Provide the (X, Y) coordinate of the cell's center where the given text is located.  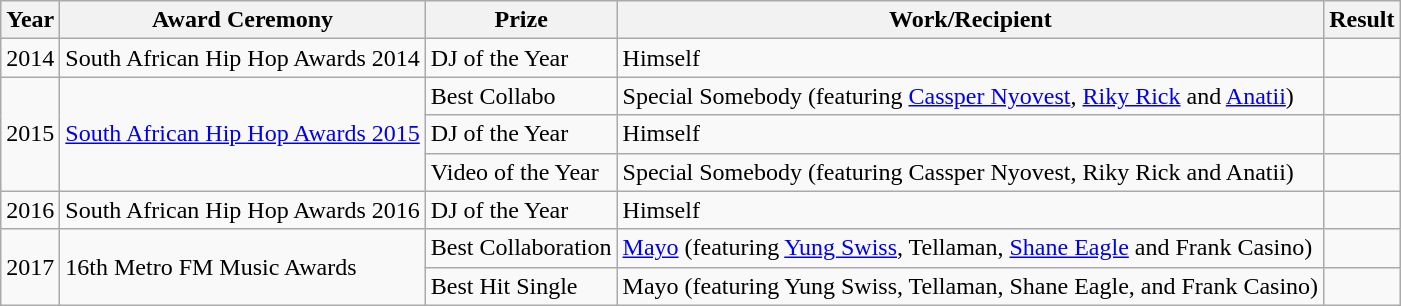
South African Hip Hop Awards 2016 (243, 210)
Best Collabo (521, 96)
Video of the Year (521, 172)
Award Ceremony (243, 20)
2014 (30, 58)
Prize (521, 20)
Result (1362, 20)
Best Collaboration (521, 248)
Best Hit Single (521, 286)
Mayo (featuring Yung Swiss, Tellaman, Shane Eagle and Frank Casino) (970, 248)
Mayo (featuring Yung Swiss, Tellaman, Shane Eagle, and Frank Casino) (970, 286)
South African Hip Hop Awards 2015 (243, 134)
2017 (30, 267)
16th Metro FM Music Awards (243, 267)
2016 (30, 210)
2015 (30, 134)
Year (30, 20)
Work/Recipient (970, 20)
South African Hip Hop Awards 2014 (243, 58)
